Extract the (x, y) coordinate from the center of the cell holding the provided text.  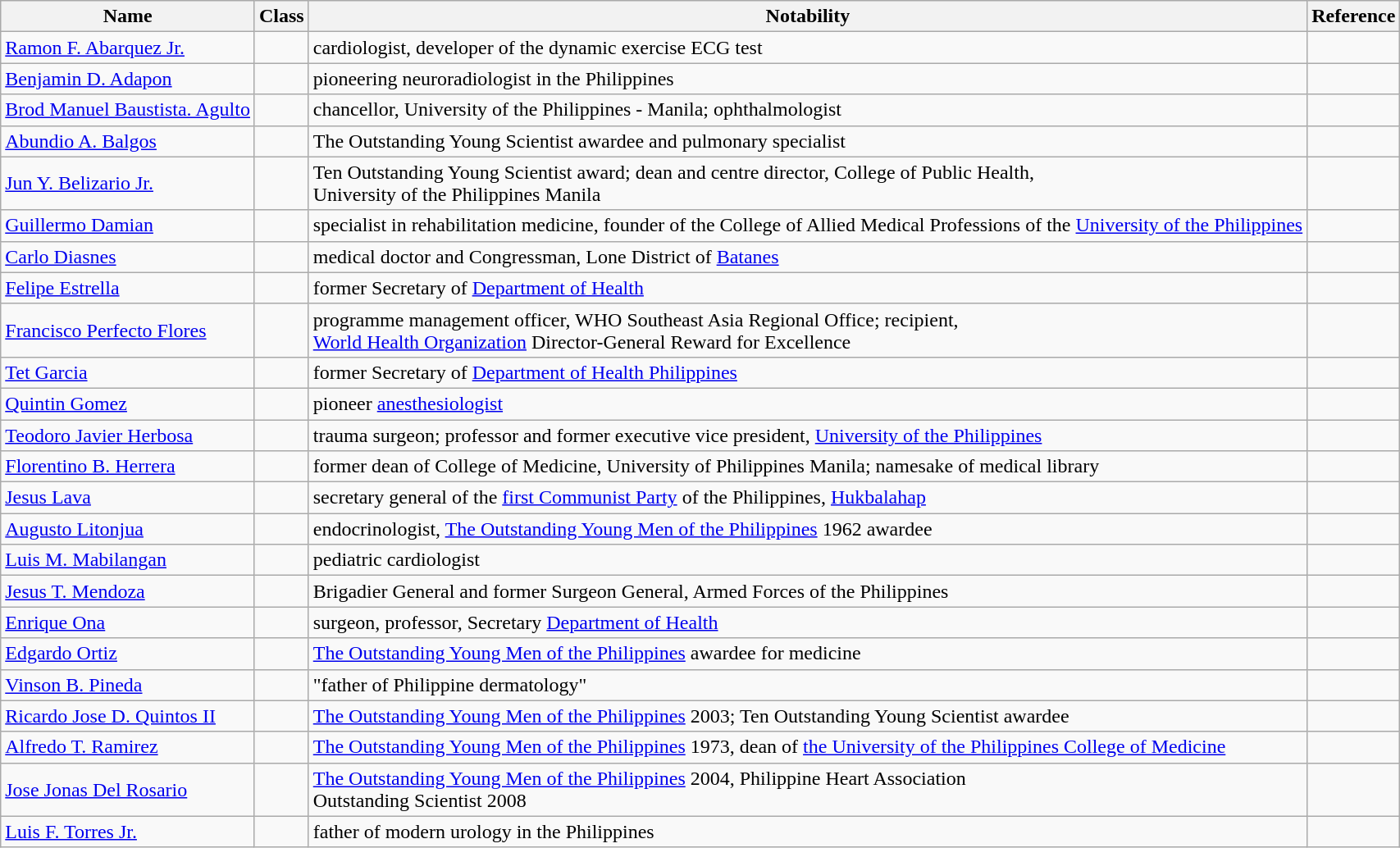
"father of Philippine dermatology" (807, 685)
Luis F. Torres Jr. (128, 832)
Ten Outstanding Young Scientist award; dean and centre director, College of Public Health,University of the Philippines Manila (807, 184)
Ricardo Jose D. Quintos II (128, 716)
trauma surgeon; professor and former executive vice president, University of the Philippines (807, 435)
former Secretary of Department of Health (807, 288)
medical doctor and Congressman, Lone District of Batanes (807, 257)
former dean of College of Medicine, University of Philippines Manila; namesake of medical library (807, 467)
Tet Garcia (128, 372)
cardiologist, developer of the dynamic exercise ECG test (807, 48)
Notability (807, 16)
The Outstanding Young Men of the Philippines awardee for medicine (807, 654)
Alfredo T. Ramirez (128, 747)
Vinson B. Pineda (128, 685)
Abundio A. Balgos (128, 141)
Luis M. Mabilangan (128, 560)
Jose Jonas Del Rosario (128, 789)
Ramon F. Abarquez Jr. (128, 48)
The Outstanding Young Scientist awardee and pulmonary specialist (807, 141)
Benjamin D. Adapon (128, 79)
pioneer anesthesiologist (807, 403)
Felipe Estrella (128, 288)
Carlo Diasnes (128, 257)
programme management officer, WHO Southeast Asia Regional Office; recipient,World Health Organization Director-General Reward for Excellence (807, 330)
Brod Manuel Baustista. Agulto (128, 110)
Edgardo Ortiz (128, 654)
Jesus T. Mendoza (128, 591)
The Outstanding Young Men of the Philippines 2003; Ten Outstanding Young Scientist awardee (807, 716)
Teodoro Javier Herbosa (128, 435)
Reference (1353, 16)
The Outstanding Young Men of the Philippines 2004, Philippine Heart AssociationOutstanding Scientist 2008 (807, 789)
pioneering neuroradiologist in the Philippines (807, 79)
secretary general of the first Communist Party of the Philippines, Hukbalahap (807, 498)
chancellor, University of the Philippines - Manila; ophthalmologist (807, 110)
father of modern urology in the Philippines (807, 832)
Class (281, 16)
Augusto Litonjua (128, 529)
Enrique Ona (128, 622)
surgeon, professor, Secretary Department of Health (807, 622)
Brigadier General and former Surgeon General, Armed Forces of the Philippines (807, 591)
The Outstanding Young Men of the Philippines 1973, dean of the University of the Philippines College of Medicine (807, 747)
specialist in rehabilitation medicine, founder of the College of Allied Medical Professions of the University of the Philippines (807, 226)
Francisco Perfecto Flores (128, 330)
Quintin Gomez (128, 403)
Florentino B. Herrera (128, 467)
Guillermo Damian (128, 226)
pediatric cardiologist (807, 560)
Jun Y. Belizario Jr. (128, 184)
endocrinologist, The Outstanding Young Men of the Philippines 1962 awardee (807, 529)
former Secretary of Department of Health Philippines (807, 372)
Jesus Lava (128, 498)
Name (128, 16)
